Identify which cell holds the provided text, then report its (x, y) central coordinate. 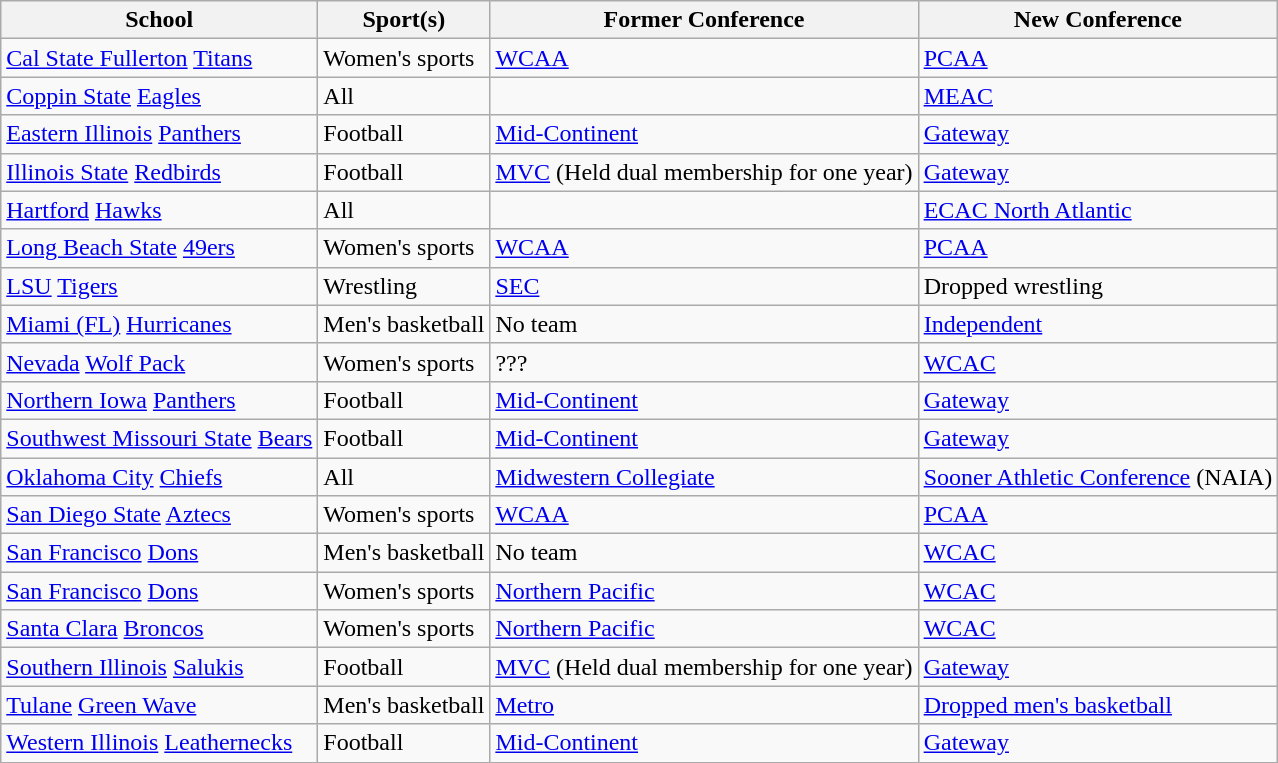
Former Conference (704, 20)
Oklahoma City Chiefs (160, 477)
Hartford Hawks (160, 210)
Tulane Green Wave (160, 705)
Nevada Wolf Pack (160, 362)
ECAC North Atlantic (1098, 210)
MEAC (1098, 96)
Miami (FL) Hurricanes (160, 324)
Long Beach State 49ers (160, 248)
San Diego State Aztecs (160, 515)
Southwest Missouri State Bears (160, 438)
Midwestern Collegiate (704, 477)
Dropped wrestling (1098, 286)
Wrestling (404, 286)
Southern Illinois Salukis (160, 667)
Eastern Illinois Panthers (160, 134)
Cal State Fullerton Titans (160, 58)
LSU Tigers (160, 286)
Santa Clara Broncos (160, 629)
Northern Iowa Panthers (160, 400)
Independent (1098, 324)
SEC (704, 286)
Western Illinois Leathernecks (160, 743)
School (160, 20)
??? (704, 362)
New Conference (1098, 20)
Dropped men's basketball (1098, 705)
Metro (704, 705)
Sport(s) (404, 20)
Sooner Athletic Conference (NAIA) (1098, 477)
Coppin State Eagles (160, 96)
Illinois State Redbirds (160, 172)
